Capture the cell that displays the provided text and extract its (x, y) central coordinate. 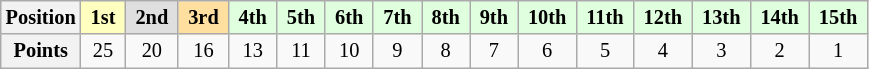
12th (663, 17)
11th (604, 17)
5 (604, 51)
6th (349, 17)
11 (301, 51)
2nd (152, 17)
16 (203, 51)
3rd (203, 17)
7th (397, 17)
4 (663, 51)
2 (779, 51)
13th (721, 17)
8th (446, 17)
13 (253, 51)
Position (41, 17)
10th (547, 17)
Points (41, 51)
4th (253, 17)
5th (301, 17)
1st (104, 17)
9th (494, 17)
20 (152, 51)
14th (779, 17)
25 (104, 51)
8 (446, 51)
1 (838, 51)
6 (547, 51)
9 (397, 51)
3 (721, 51)
15th (838, 17)
7 (494, 51)
10 (349, 51)
